Provide the (x, y) coordinate of the cell's center where the given text is located.  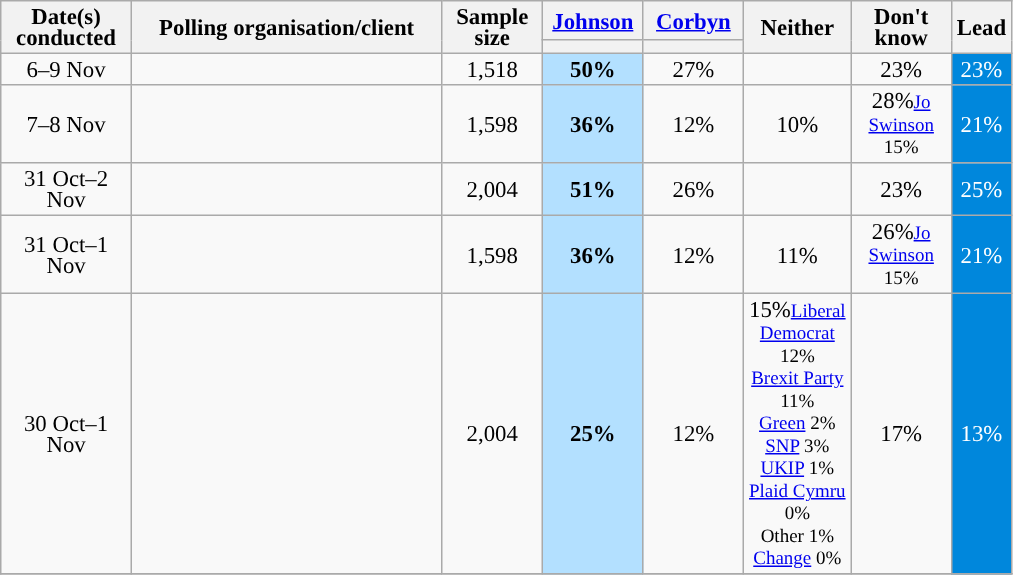
15%Liberal Democrat 12%Brexit Party 11%Green 2%SNP 3% UKIP 1% Plaid Cymru 0%Other 1%Change 0% (798, 434)
Corbyn (694, 20)
26% (694, 190)
Lead (981, 28)
Date(s)conducted (66, 28)
31 Oct–1 Nov (66, 255)
30 Oct–1 Nov (66, 434)
Polling organisation/client (286, 28)
Johnson (594, 20)
13% (981, 434)
26%Jo Swinson 15% (902, 255)
1,518 (492, 70)
11% (798, 255)
27% (694, 70)
28%Jo Swinson 15% (902, 124)
7–8 Nov (66, 124)
Sample size (492, 28)
51% (594, 190)
17% (902, 434)
50% (594, 70)
31 Oct–2 Nov (66, 190)
Neither (798, 28)
6–9 Nov (66, 70)
10% (798, 124)
Don't know (902, 28)
